Extract the [X, Y] coordinate from the center of the cell holding the provided text.  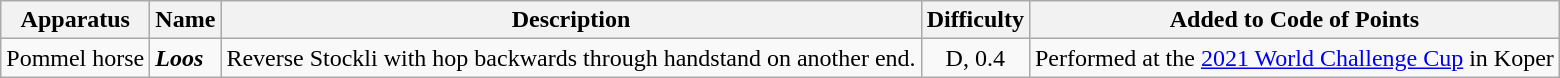
Name [186, 20]
Apparatus [76, 20]
Loos [186, 58]
Pommel horse [76, 58]
Reverse Stockli with hop backwards through handstand on another end. [571, 58]
Difficulty [975, 20]
Description [571, 20]
Added to Code of Points [1294, 20]
Performed at the 2021 World Challenge Cup in Koper [1294, 58]
D, 0.4 [975, 58]
